Scan for the cell matching the given text and deliver its (X, Y) coordinate at center. 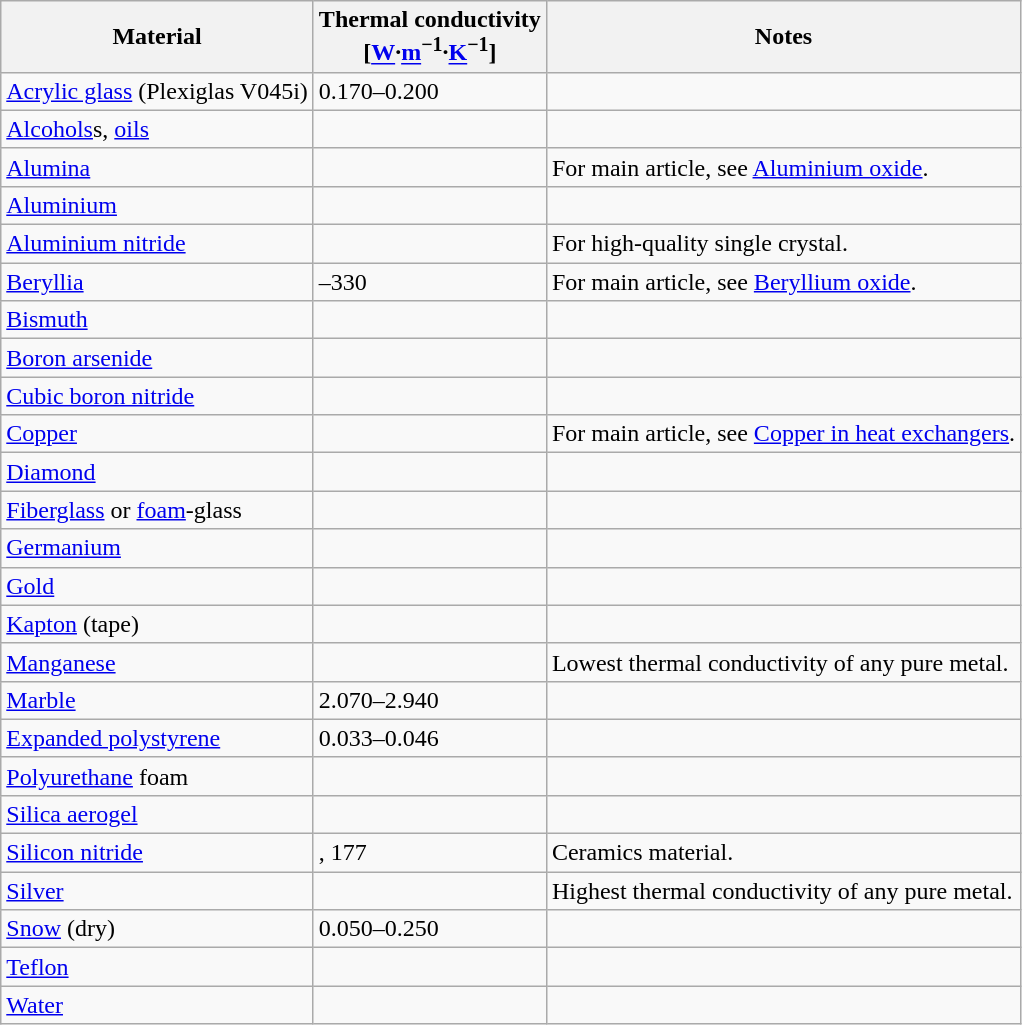
For high-quality single crystal. (783, 244)
, 177 (430, 853)
Water (158, 1005)
Aluminium (158, 205)
Highest thermal conductivity of any pure metal. (783, 891)
0.170–0.200 (430, 91)
Boron arsenide (158, 358)
–330 (430, 282)
Acrylic glass (Plexiglas V045i) (158, 91)
For main article, see Aluminium oxide. (783, 167)
0.050–0.250 (430, 929)
Teflon (158, 967)
Alumina (158, 167)
Beryllia (158, 282)
2.070–2.940 (430, 700)
Ceramics material. (783, 853)
Material (158, 37)
Notes (783, 37)
Silica aerogel (158, 814)
For main article, see Beryllium oxide. (783, 282)
Fiberglass or foam-glass (158, 510)
Snow (dry) (158, 929)
Lowest thermal conductivity of any pure metal. (783, 662)
Germanium (158, 548)
Gold (158, 586)
Manganese (158, 662)
Silver (158, 891)
Polyurethane foam (158, 776)
For main article, see Copper in heat exchangers. (783, 434)
Cubic boron nitride (158, 396)
Aluminium nitride (158, 244)
Expanded polystyrene (158, 738)
Marble (158, 700)
Silicon nitride (158, 853)
Kapton (tape) (158, 624)
Diamond (158, 472)
Thermal conductivity[W·m−1·K−1] (430, 37)
Bismuth (158, 320)
Copper (158, 434)
Alcoholss, oils (158, 129)
0.033–0.046 (430, 738)
